Determine the (x, y) coordinate at the center of the cell enclosing the given text.  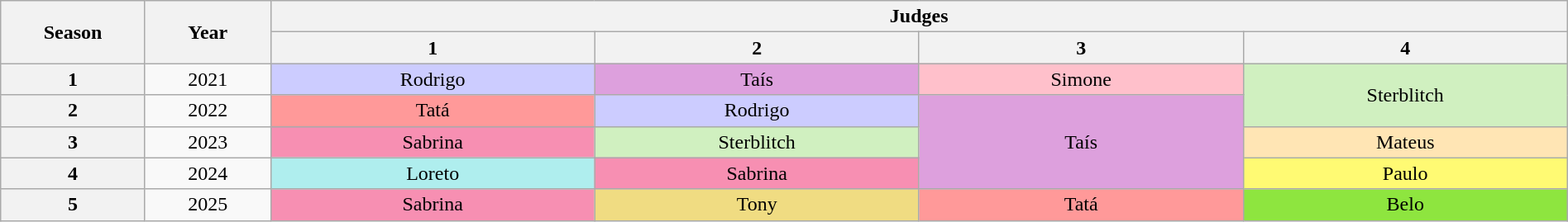
Loreto (433, 173)
Mateus (1405, 142)
2022 (208, 111)
Simone (1081, 79)
Judges (919, 17)
Year (208, 32)
5 (73, 205)
Season (73, 32)
2023 (208, 142)
2025 (208, 205)
Tony (757, 205)
2024 (208, 173)
Paulo (1405, 173)
2021 (208, 79)
Belo (1405, 205)
